Pinpoint the cell where the given text exists, returning its [X, Y] midpoint coordinate. 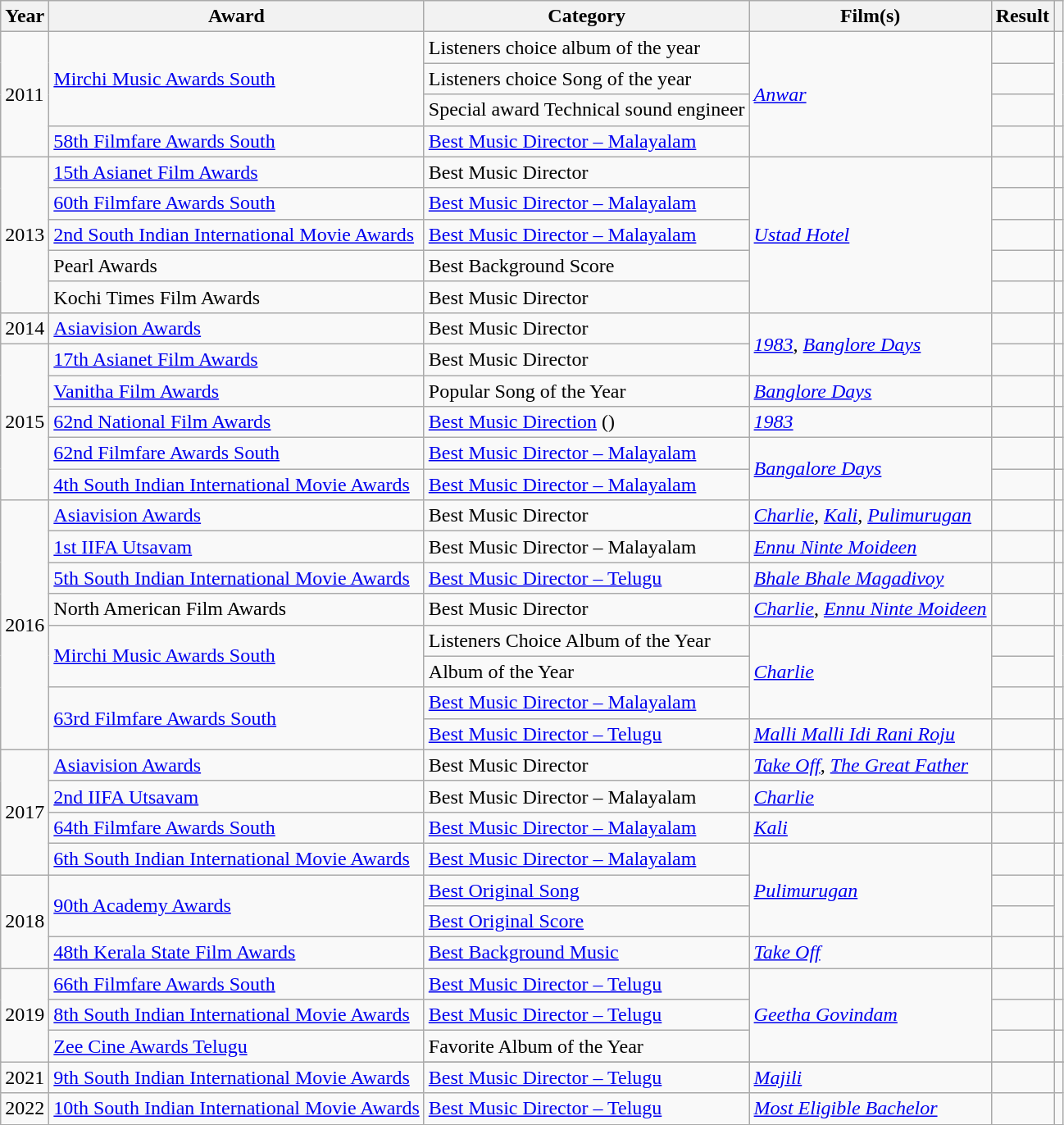
Charlie, Kali, Pulimurugan [871, 516]
2017 [25, 812]
8th South Indian International Movie Awards [236, 1015]
Charlie, Ennu Ninte Moideen [871, 609]
Geetha Govindam [871, 1015]
Listeners choice Song of the year [587, 79]
2018 [25, 921]
Anwar [871, 94]
62nd National Film Awards [236, 422]
Best Background Music [587, 953]
Award [236, 16]
2011 [25, 94]
2nd South Indian International Movie Awards [236, 235]
60th Filmfare Awards South [236, 203]
62nd Filmfare Awards South [236, 453]
Majili [871, 1077]
17th Asianet Film Awards [236, 359]
Malli Malli Idi Rani Roju [871, 734]
2022 [25, 1109]
2021 [25, 1077]
64th Filmfare Awards South [236, 827]
Take Off [871, 953]
Take Off, The Great Father [871, 765]
Ustad Hotel [871, 235]
6th South Indian International Movie Awards [236, 859]
Best Original Score [587, 922]
Year [25, 16]
9th South Indian International Movie Awards [236, 1077]
10th South Indian International Movie Awards [236, 1109]
Special award Technical sound engineer [587, 110]
2019 [25, 1015]
66th Filmfare Awards South [236, 984]
Listeners Choice Album of the Year [587, 640]
Pearl Awards [236, 266]
Result [1022, 16]
2nd IIFA Utsavam [236, 796]
15th Asianet Film Awards [236, 172]
90th Academy Awards [236, 905]
5th South Indian International Movie Awards [236, 578]
Banglore Days [871, 391]
Bangalore Days [871, 469]
North American Film Awards [236, 609]
Most Eligible Bachelor [871, 1109]
Category [587, 16]
Bhale Bhale Magadivoy [871, 578]
4th South Indian International Movie Awards [236, 485]
Best Music Direction () [587, 422]
Best Background Score [587, 266]
48th Kerala State Film Awards [236, 953]
Film(s) [871, 16]
Favorite Album of the Year [587, 1046]
2015 [25, 421]
Album of the Year [587, 672]
Ennu Ninte Moideen [871, 547]
58th Filmfare Awards South [236, 141]
Listeners choice album of the year [587, 48]
2016 [25, 625]
Popular Song of the Year [587, 391]
Kali [871, 827]
2014 [25, 328]
Vanitha Film Awards [236, 391]
Kochi Times Film Awards [236, 297]
Pulimurugan [871, 890]
Best Original Song [587, 890]
63rd Filmfare Awards South [236, 718]
1st IIFA Utsavam [236, 547]
Zee Cine Awards Telugu [236, 1046]
1983, Banglore Days [871, 344]
2013 [25, 235]
1983 [871, 422]
